Locate the cell with the specified text and output its [x, y] center coordinate. 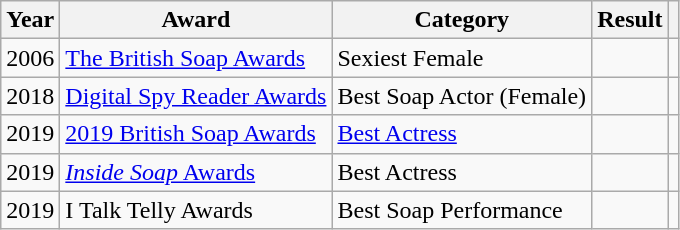
The British Soap Awards [196, 58]
Digital Spy Reader Awards [196, 96]
Sexiest Female [462, 58]
I Talk Telly Awards [196, 210]
Inside Soap Awards [196, 172]
Award [196, 20]
Best Soap Actor (Female) [462, 96]
2019 British Soap Awards [196, 134]
Category [462, 20]
Year [30, 20]
2018 [30, 96]
Best Soap Performance [462, 210]
Result [630, 20]
2006 [30, 58]
